For the text-containing cell, return its midpoint in [X, Y] coordinate format. 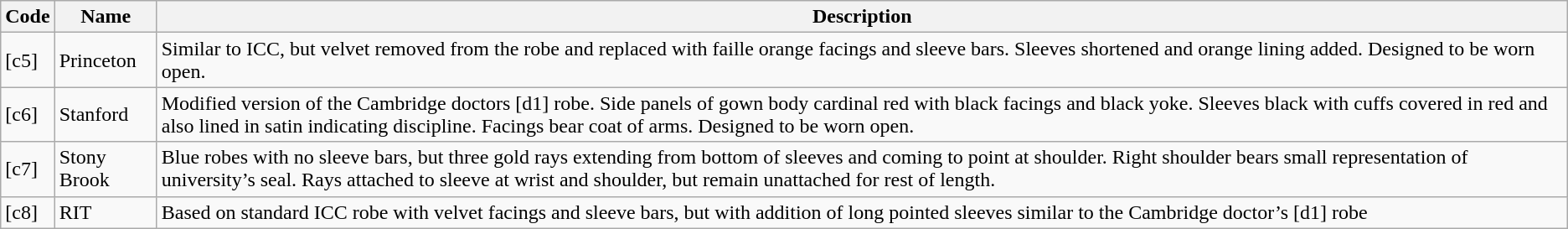
Name [106, 17]
[c5] [28, 60]
Code [28, 17]
Princeton [106, 60]
RIT [106, 212]
[c7] [28, 169]
[c8] [28, 212]
Based on standard ICC robe with velvet facings and sleeve bars, but with addition of long pointed sleeves similar to the Cambridge doctor’s [d1] robe [862, 212]
Description [862, 17]
Stony Brook [106, 169]
[c6] [28, 114]
Stanford [106, 114]
